Pinpoint the cell where the given text exists, returning its [x, y] midpoint coordinate. 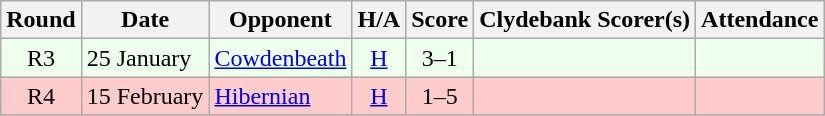
H/A [379, 20]
Clydebank Scorer(s) [585, 20]
R3 [41, 58]
3–1 [440, 58]
Score [440, 20]
Date [145, 20]
15 February [145, 96]
Opponent [280, 20]
Round [41, 20]
1–5 [440, 96]
Hibernian [280, 96]
25 January [145, 58]
Attendance [760, 20]
R4 [41, 96]
Cowdenbeath [280, 58]
